Find where the given text appears and provide that cell's center as (X, Y) coordinate. 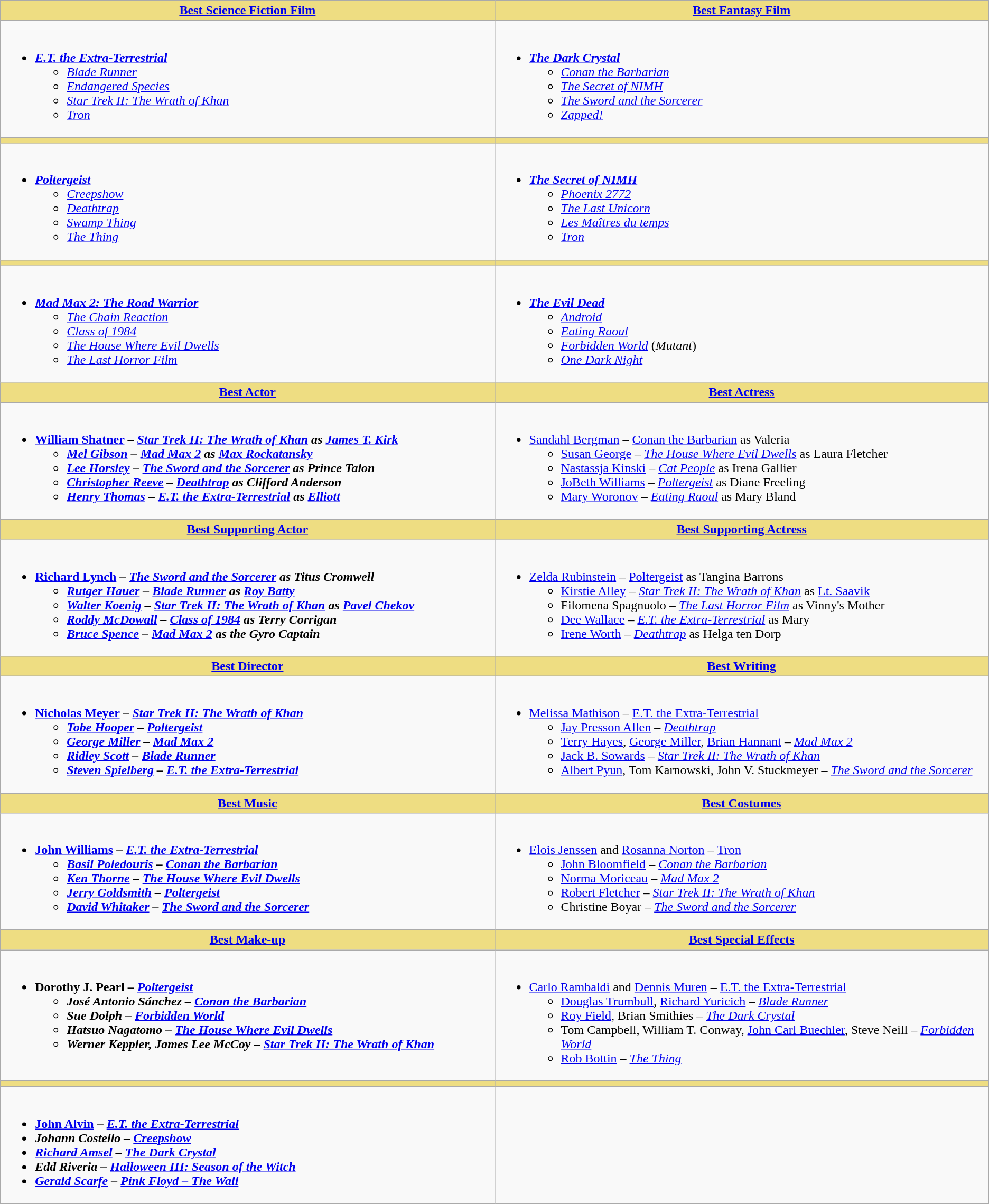
The Dark CrystalConan the BarbarianThe Secret of NIMHThe Sword and the SorcererZapped! (742, 79)
Best Special Effects (742, 940)
Best Fantasy Film (742, 11)
Best Costumes (742, 803)
Best Music (247, 803)
Best Actress (742, 392)
Best Writing (742, 666)
E.T. the Extra-TerrestrialBlade RunnerEndangered SpeciesStar Trek II: The Wrath of KhanTron (247, 79)
Best Science Fiction Film (247, 11)
Best Director (247, 666)
PoltergeistCreepshowDeathtrapSwamp ThingThe Thing (247, 202)
The Secret of NIMHPhoenix 2772The Last UnicornLes Maîtres du tempsTron (742, 202)
Mad Max 2: The Road WarriorThe Chain ReactionClass of 1984The House Where Evil DwellsThe Last Horror Film (247, 324)
The Evil DeadAndroidEating RaoulForbidden World (Mutant)One Dark Night (742, 324)
Best Actor (247, 392)
Best Supporting Actress (742, 529)
Best Supporting Actor (247, 529)
Best Make-up (247, 940)
